Capture the cell that displays the provided text and extract its [X, Y] central coordinate. 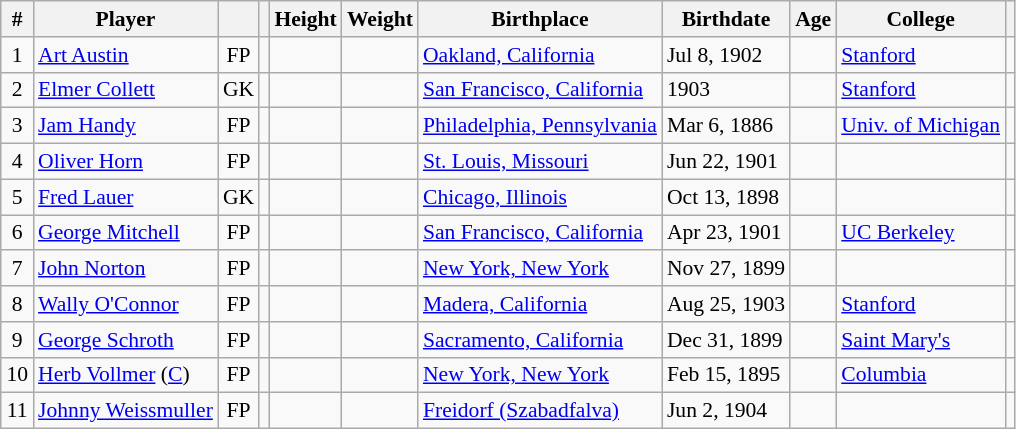
Jun 22, 1901 [726, 162]
Art Austin [126, 55]
Jam Handy [126, 126]
Chicago, Illinois [540, 197]
College [920, 19]
Columbia [920, 375]
Univ. of Michigan [920, 126]
8 [17, 304]
1903 [726, 90]
Apr 23, 1901 [726, 233]
Birthplace [540, 19]
Height [305, 19]
2 [17, 90]
Mar 6, 1886 [726, 126]
George Mitchell [126, 233]
6 [17, 233]
Johnny Weissmuller [126, 411]
Sacramento, California [540, 340]
Oakland, California [540, 55]
3 [17, 126]
7 [17, 269]
4 [17, 162]
1 [17, 55]
Birthdate [726, 19]
Jul 8, 1902 [726, 55]
Freidorf (Szabadfalva) [540, 411]
5 [17, 197]
Elmer Collett [126, 90]
St. Louis, Missouri [540, 162]
John Norton [126, 269]
10 [17, 375]
Madera, California [540, 304]
Dec 31, 1899 [726, 340]
Nov 27, 1899 [726, 269]
11 [17, 411]
# [17, 19]
9 [17, 340]
Oliver Horn [126, 162]
Jun 2, 1904 [726, 411]
Philadelphia, Pennsylvania [540, 126]
Saint Mary's [920, 340]
Fred Lauer [126, 197]
Oct 13, 1898 [726, 197]
Feb 15, 1895 [726, 375]
Age [813, 19]
Herb Vollmer (C) [126, 375]
Weight [380, 19]
Player [126, 19]
Wally O'Connor [126, 304]
Aug 25, 1903 [726, 304]
George Schroth [126, 340]
UC Berkeley [920, 233]
